Determine the [X, Y] coordinate at the center of the cell enclosing the given text.  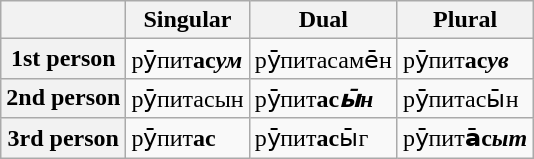
Singular [188, 20]
2nd person [64, 98]
3rd person [64, 138]
рӯпитасаме̄н [323, 59]
Dual [323, 20]
рӯпитасув [464, 59]
Plural [464, 20]
рӯпита̄сыт [464, 138]
рӯпитасум [188, 59]
1st person [64, 59]
рӯпитас [188, 138]
рӯпитасы̄г [323, 138]
рӯпитасын [188, 98]
